Scan for the cell matching the given text and deliver its [X, Y] coordinate at center. 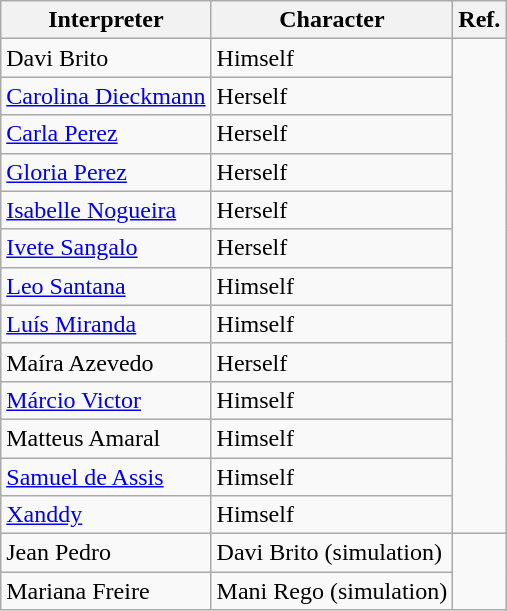
Ivete Sangalo [106, 248]
Carolina Dieckmann [106, 96]
Ref. [480, 20]
Xanddy [106, 515]
Mariana Freire [106, 591]
Davi Brito [106, 58]
Leo Santana [106, 286]
Maíra Azevedo [106, 362]
Luís Miranda [106, 324]
Isabelle Nogueira [106, 210]
Márcio Victor [106, 400]
Character [332, 20]
Carla Perez [106, 134]
Matteus Amaral [106, 438]
Jean Pedro [106, 553]
Davi Brito (simulation) [332, 553]
Gloria Perez [106, 172]
Samuel de Assis [106, 477]
Mani Rego (simulation) [332, 591]
Interpreter [106, 20]
